Pinpoint the cell where the given text exists, returning its [x, y] midpoint coordinate. 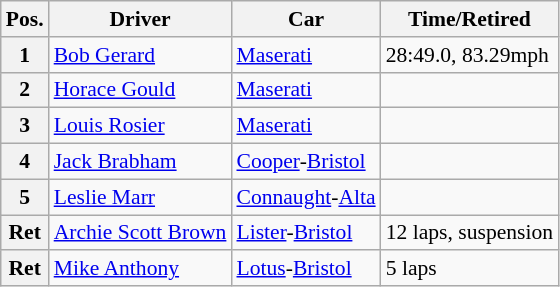
12 laps, suspension [470, 233]
Archie Scott Brown [140, 233]
Jack Brabham [140, 162]
5 [25, 197]
Connaught-Alta [306, 197]
Car [306, 19]
4 [25, 162]
5 laps [470, 269]
1 [25, 55]
3 [25, 126]
Louis Rosier [140, 126]
28:49.0, 83.29mph [470, 55]
Lotus-Bristol [306, 269]
Driver [140, 19]
Horace Gould [140, 90]
2 [25, 90]
Lister-Bristol [306, 233]
Leslie Marr [140, 197]
Mike Anthony [140, 269]
Pos. [25, 19]
Time/Retired [470, 19]
Cooper-Bristol [306, 162]
Bob Gerard [140, 55]
